Find where the given text appears and provide that cell's center as [x, y] coordinate. 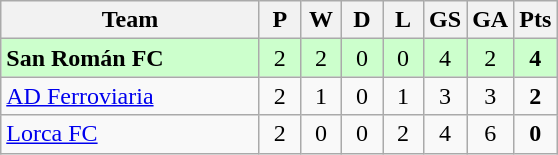
San Román FC [130, 58]
GA [490, 20]
AD Ferroviaria [130, 96]
P [280, 20]
W [320, 20]
D [362, 20]
Team [130, 20]
GS [446, 20]
Lorca FC [130, 134]
6 [490, 134]
L [402, 20]
Pts [536, 20]
